Return the [X, Y] coordinate for the center point of the cell that contains the specified text.  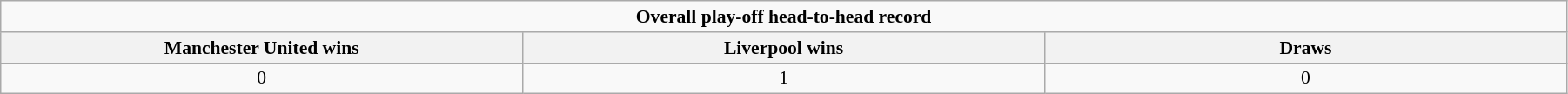
Manchester United wins [262, 48]
Overall play-off head-to-head record [784, 17]
Draws [1306, 48]
Liverpool wins [784, 48]
1 [784, 78]
